Find where the given text appears and provide that cell's center as [X, Y] coordinate. 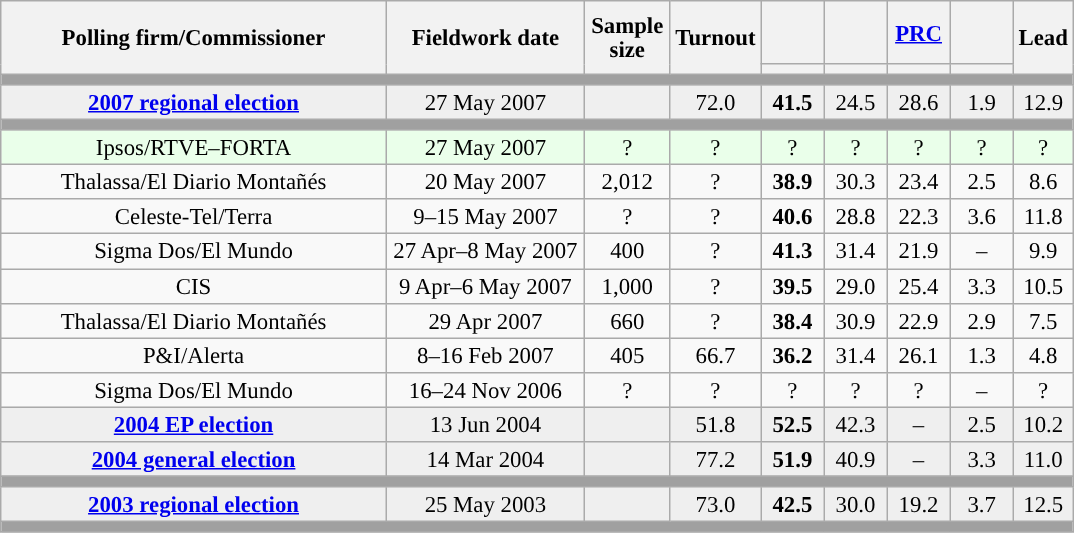
72.0 [716, 102]
36.2 [792, 356]
38.4 [792, 320]
9.9 [1043, 252]
22.9 [918, 320]
21.9 [918, 252]
Fieldwork date [485, 38]
38.9 [792, 182]
2,012 [627, 182]
14 Mar 2004 [485, 460]
40.9 [856, 460]
66.7 [716, 356]
27 Apr–8 May 2007 [485, 252]
11.8 [1043, 218]
25 May 2003 [485, 504]
2.9 [982, 320]
Turnout [716, 38]
12.5 [1043, 504]
PRC [918, 32]
Ipsos/RTVE–FORTA [194, 148]
P&I/Alerta [194, 356]
1,000 [627, 286]
51.9 [792, 460]
Polling firm/Commissioner [194, 38]
13 Jun 2004 [485, 424]
16–24 Nov 2006 [485, 390]
29.0 [856, 286]
9 Apr–6 May 2007 [485, 286]
28.8 [856, 218]
39.5 [792, 286]
405 [627, 356]
30.3 [856, 182]
9–15 May 2007 [485, 218]
10.2 [1043, 424]
660 [627, 320]
7.5 [1043, 320]
41.3 [792, 252]
Celeste-Tel/Terra [194, 218]
51.8 [716, 424]
1.9 [982, 102]
28.6 [918, 102]
400 [627, 252]
30.9 [856, 320]
10.5 [1043, 286]
25.4 [918, 286]
11.0 [1043, 460]
40.6 [792, 218]
41.5 [792, 102]
2007 regional election [194, 102]
Lead [1043, 38]
22.3 [918, 218]
1.3 [982, 356]
24.5 [856, 102]
19.2 [918, 504]
8–16 Feb 2007 [485, 356]
42.5 [792, 504]
3.7 [982, 504]
Sample size [627, 38]
42.3 [856, 424]
3.6 [982, 218]
23.4 [918, 182]
73.0 [716, 504]
12.9 [1043, 102]
2003 regional election [194, 504]
20 May 2007 [485, 182]
30.0 [856, 504]
77.2 [716, 460]
8.6 [1043, 182]
29 Apr 2007 [485, 320]
2004 EP election [194, 424]
2004 general election [194, 460]
4.8 [1043, 356]
26.1 [918, 356]
52.5 [792, 424]
CIS [194, 286]
